Output the [X, Y] coordinate of the center of the cell containing the given text.  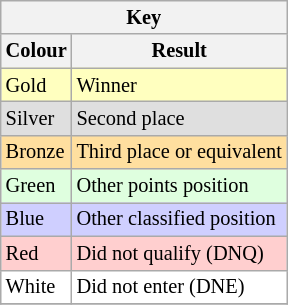
Silver [36, 118]
Blue [36, 219]
Did not enter (DNE) [180, 287]
Result [180, 51]
Bronze [36, 152]
Gold [36, 85]
Red [36, 253]
Did not qualify (DNQ) [180, 253]
Green [36, 186]
Winner [180, 85]
Colour [36, 51]
Other points position [180, 186]
Key [144, 17]
Other classified position [180, 219]
White [36, 287]
Third place or equivalent [180, 152]
Second place [180, 118]
